Search for the cell housing the specified text and yield its (x, y) center coordinate. 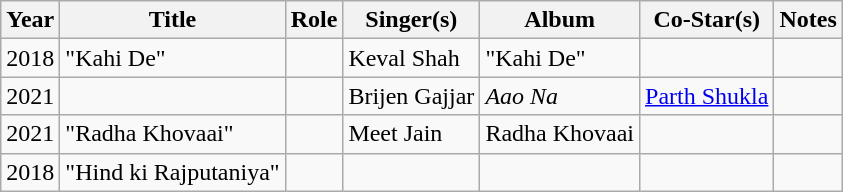
Keval Shah (412, 58)
Album (560, 20)
Role (314, 20)
"Hind ki Rajputaniya" (172, 172)
Parth Shukla (707, 96)
Singer(s) (412, 20)
Title (172, 20)
Co-Star(s) (707, 20)
Meet Jain (412, 134)
"Radha Khovaai" (172, 134)
Brijen Gajjar (412, 96)
Aao Na (560, 96)
Year (30, 20)
Radha Khovaai (560, 134)
Notes (808, 20)
